Locate the cell with the specified text and output its [X, Y] center coordinate. 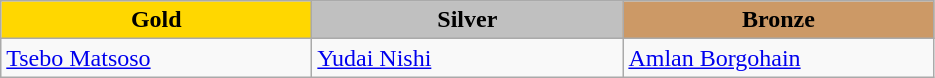
Tsebo Matsoso [156, 58]
Amlan Borgohain [778, 58]
Bronze [778, 20]
Gold [156, 20]
Silver [468, 20]
Yudai Nishi [468, 58]
